Find where the given text appears and provide that cell's center as (x, y) coordinate. 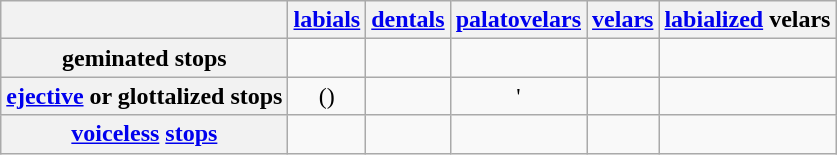
() (327, 96)
geminated stops (144, 58)
labials (327, 20)
palatovelars (518, 20)
ejective or glottalized stops (144, 96)
voiceless stops (144, 134)
velars (623, 20)
' (518, 96)
dentals (408, 20)
labialized velars (748, 20)
